Identify which cell holds the provided text, then report its (x, y) central coordinate. 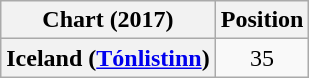
35 (262, 58)
Position (262, 20)
Iceland (Tónlistinn) (108, 58)
Chart (2017) (108, 20)
